Find where the given text appears and provide that cell's center as [X, Y] coordinate. 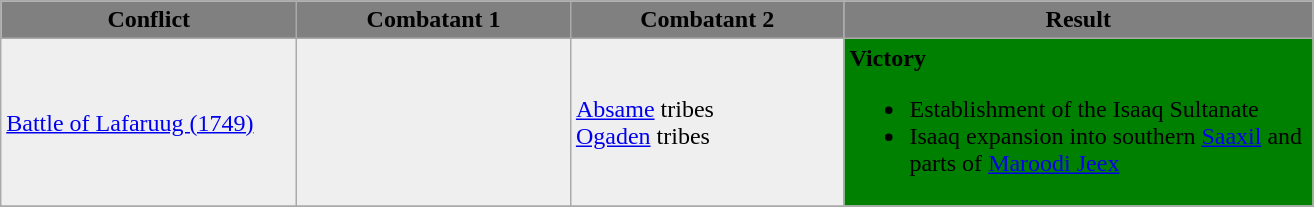
Absame tribesOgaden tribes [707, 122]
Battle of Lafaruug (1749) [149, 122]
Result [1078, 20]
Combatant 2 [707, 20]
Conflict [149, 20]
VictoryEstablishment of the Isaaq SultanateIsaaq expansion into southern Saaxil and parts of Maroodi Jeex [1078, 122]
Combatant 1 [434, 20]
